Extract the (X, Y) coordinate from the center of the cell holding the provided text.  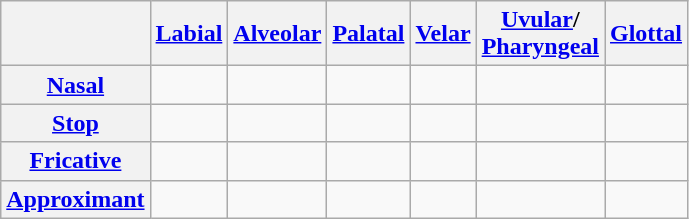
Labial (189, 34)
Nasal (76, 85)
Glottal (646, 34)
Alveolar (278, 34)
Fricative (76, 161)
Stop (76, 123)
Uvular/Pharyngeal (540, 34)
Velar (443, 34)
Approximant (76, 199)
Palatal (368, 34)
